Return [x, y] of the center of cell containing provided text 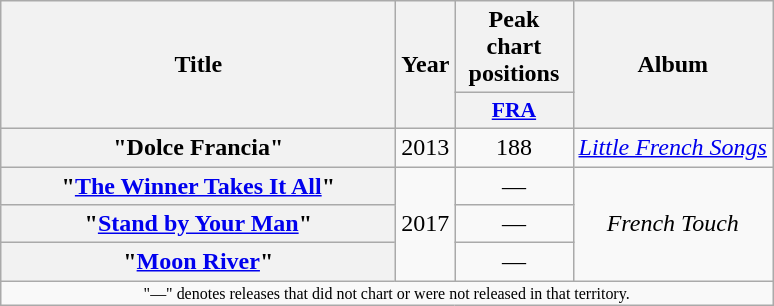
Little French Songs [673, 147]
2017 [426, 223]
French Touch [673, 223]
"Stand by Your Man" [198, 224]
Year [426, 65]
Peak chart positions [514, 47]
"Dolce Francia" [198, 147]
"Moon River" [198, 262]
Title [198, 65]
"The Winner Takes It All" [198, 185]
FRA [514, 111]
"—" denotes releases that did not chart or were not released in that territory. [387, 293]
188 [514, 147]
2013 [426, 147]
Album [673, 65]
